Provide the (x, y) coordinate of the cell's center where the given text is located.  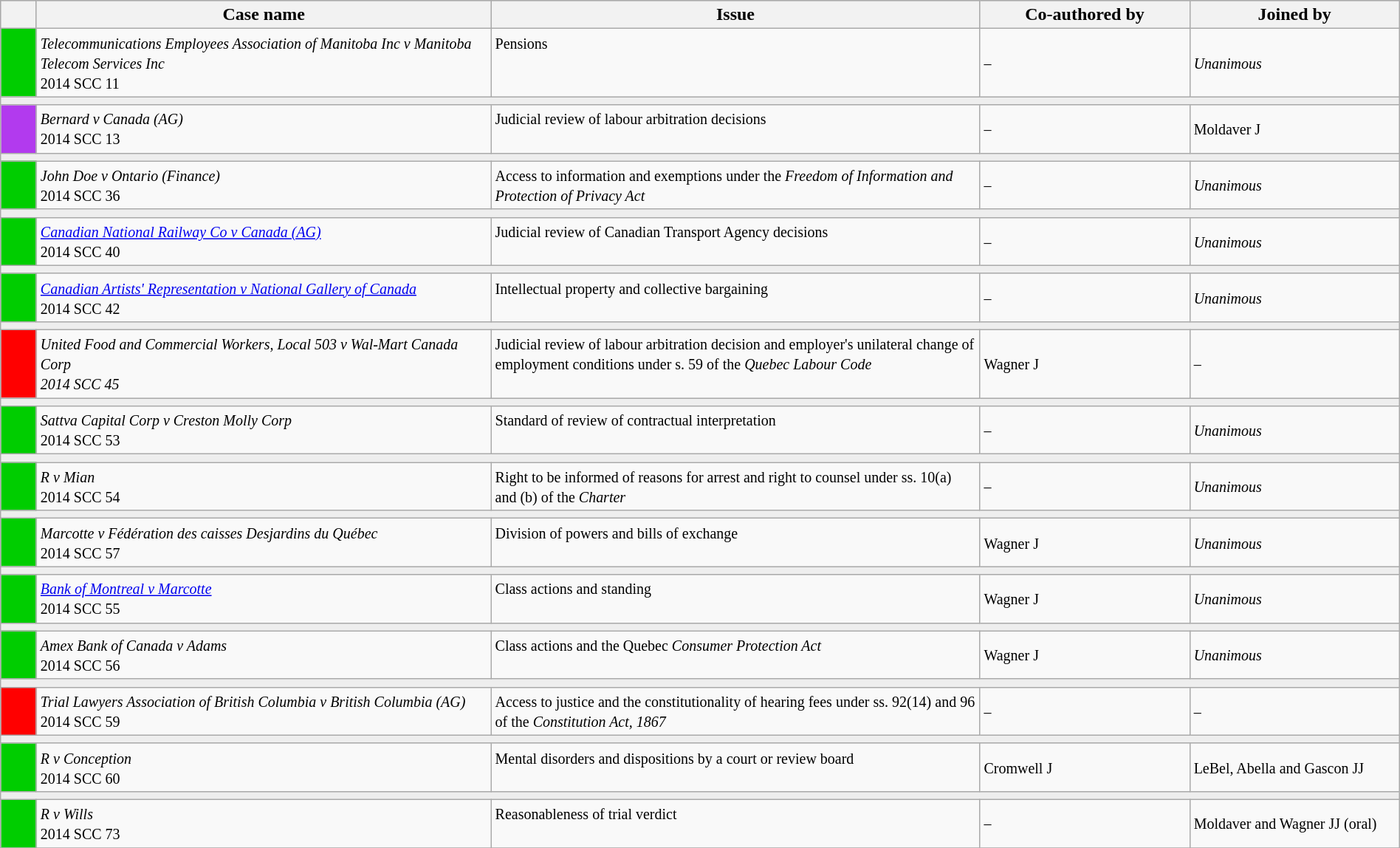
Bernard v Canada (AG) 2014 SCC 13 (264, 129)
United Food and Commercial Workers, Local 503 v Wal-Mart Canada Corp 2014 SCC 45 (264, 363)
Sattva Capital Corp v Creston Molly Corp 2014 SCC 53 (264, 430)
R v Wills 2014 SCC 73 (264, 823)
Access to information and exemptions under the Freedom of Information and Protection of Privacy Act (735, 185)
Class actions and standing (735, 598)
Bank of Montreal v Marcotte 2014 SCC 55 (264, 598)
Access to justice and the constitutionality of hearing fees under ss. 92(14) and 96 of the Constitution Act, 1867 (735, 711)
Reasonableness of trial verdict (735, 823)
Moldaver and Wagner JJ (oral) (1294, 823)
Telecommunications Employees Association of Manitoba Inc v Manitoba Telecom Services Inc 2014 SCC 11 (264, 63)
Canadian National Railway Co v Canada (AG) 2014 SCC 40 (264, 241)
Marcotte v Fédération des caisses Desjardins du Québec 2014 SCC 57 (264, 542)
Co-authored by (1085, 15)
Judicial review of labour arbitration decision and employer's unilateral change of employment conditions under s. 59 of the Quebec Labour Code (735, 363)
John Doe v Ontario (Finance) 2014 SCC 36 (264, 185)
Issue (735, 15)
Mental disorders and dispositions by a court or review board (735, 767)
Joined by (1294, 15)
Case name (264, 15)
Pensions (735, 63)
Judicial review of labour arbitration decisions (735, 129)
Amex Bank of Canada v Adams 2014 SCC 56 (264, 654)
Class actions and the Quebec Consumer Protection Act (735, 654)
Division of powers and bills of exchange (735, 542)
Judicial review of Canadian Transport Agency decisions (735, 241)
Standard of review of contractual interpretation (735, 430)
Trial Lawyers Association of British Columbia v British Columbia (AG) 2014 SCC 59 (264, 711)
Right to be informed of reasons for arrest and right to counsel under ss. 10(a) and (b) of the Charter (735, 486)
R v Conception 2014 SCC 60 (264, 767)
Moldaver J (1294, 129)
Cromwell J (1085, 767)
R v Mian 2014 SCC 54 (264, 486)
Intellectual property and collective bargaining (735, 297)
Canadian Artists' Representation v National Gallery of Canada 2014 SCC 42 (264, 297)
LeBel, Abella and Gascon JJ (1294, 767)
